Determine the [X, Y] coordinate at the center of the cell enclosing the given text.  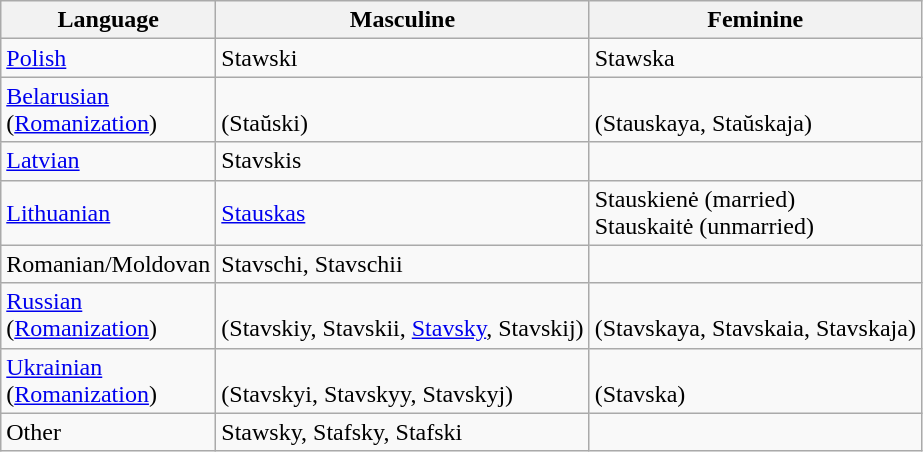
(Staŭski) [402, 110]
(Stauskaya, Staŭskaja) [755, 110]
Romanian/Moldovan [108, 264]
Lithuanian [108, 212]
Latvian [108, 161]
Other [108, 432]
Stauskienė (married) Stauskaitė (unmarried) [755, 212]
Language [108, 20]
Russian (Romanization) [108, 316]
Stauskas [402, 212]
Stawski [402, 58]
(Stavskiy, Stavskii, Stavsky, Stavskij) [402, 316]
Stawska [755, 58]
Polish [108, 58]
Ukrainian (Romanization) [108, 380]
(Stavska) [755, 380]
Stavskis [402, 161]
Stavschi, Stavschii [402, 264]
(Stavskyi, Stavskyy, Stavskyj) [402, 380]
Masculine [402, 20]
Stawsky, Stafsky, Stafski [402, 432]
Feminine [755, 20]
Belarusian (Romanization) [108, 110]
(Stavskaya, Stavskaia, Stavskaja) [755, 316]
